Pinpoint the cell where the given text exists, returning its (x, y) midpoint coordinate. 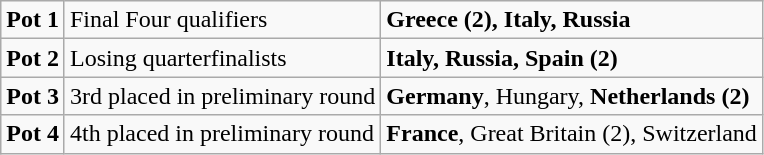
4th placed in preliminary round (222, 134)
France, Great Britain (2), Switzerland (572, 134)
Italy, Russia, Spain (2) (572, 58)
Losing quarterfinalists (222, 58)
Pot 2 (33, 58)
Pot 4 (33, 134)
Pot 3 (33, 96)
Greece (2), Italy, Russia (572, 20)
3rd placed in preliminary round (222, 96)
Final Four qualifiers (222, 20)
Pot 1 (33, 20)
Germany, Hungary, Netherlands (2) (572, 96)
